Find where the given text appears and provide that cell's center as (x, y) coordinate. 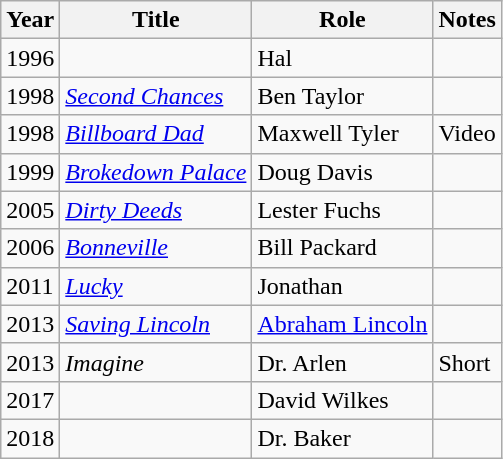
Billboard Dad (156, 134)
2011 (30, 286)
Notes (467, 20)
Bonneville (156, 248)
Lucky (156, 286)
Video (467, 134)
Doug Davis (342, 172)
2017 (30, 400)
Year (30, 20)
1996 (30, 58)
Jonathan (342, 286)
Title (156, 20)
Role (342, 20)
Bill Packard (342, 248)
Dr. Baker (342, 438)
Imagine (156, 362)
Abraham Lincoln (342, 324)
Dirty Deeds (156, 210)
Short (467, 362)
Second Chances (156, 96)
Lester Fuchs (342, 210)
David Wilkes (342, 400)
2018 (30, 438)
Saving Lincoln (156, 324)
Dr. Arlen (342, 362)
2005 (30, 210)
1999 (30, 172)
Ben Taylor (342, 96)
2006 (30, 248)
Maxwell Tyler (342, 134)
Brokedown Palace (156, 172)
Hal (342, 58)
